Capture the cell that displays the provided text and extract its (x, y) central coordinate. 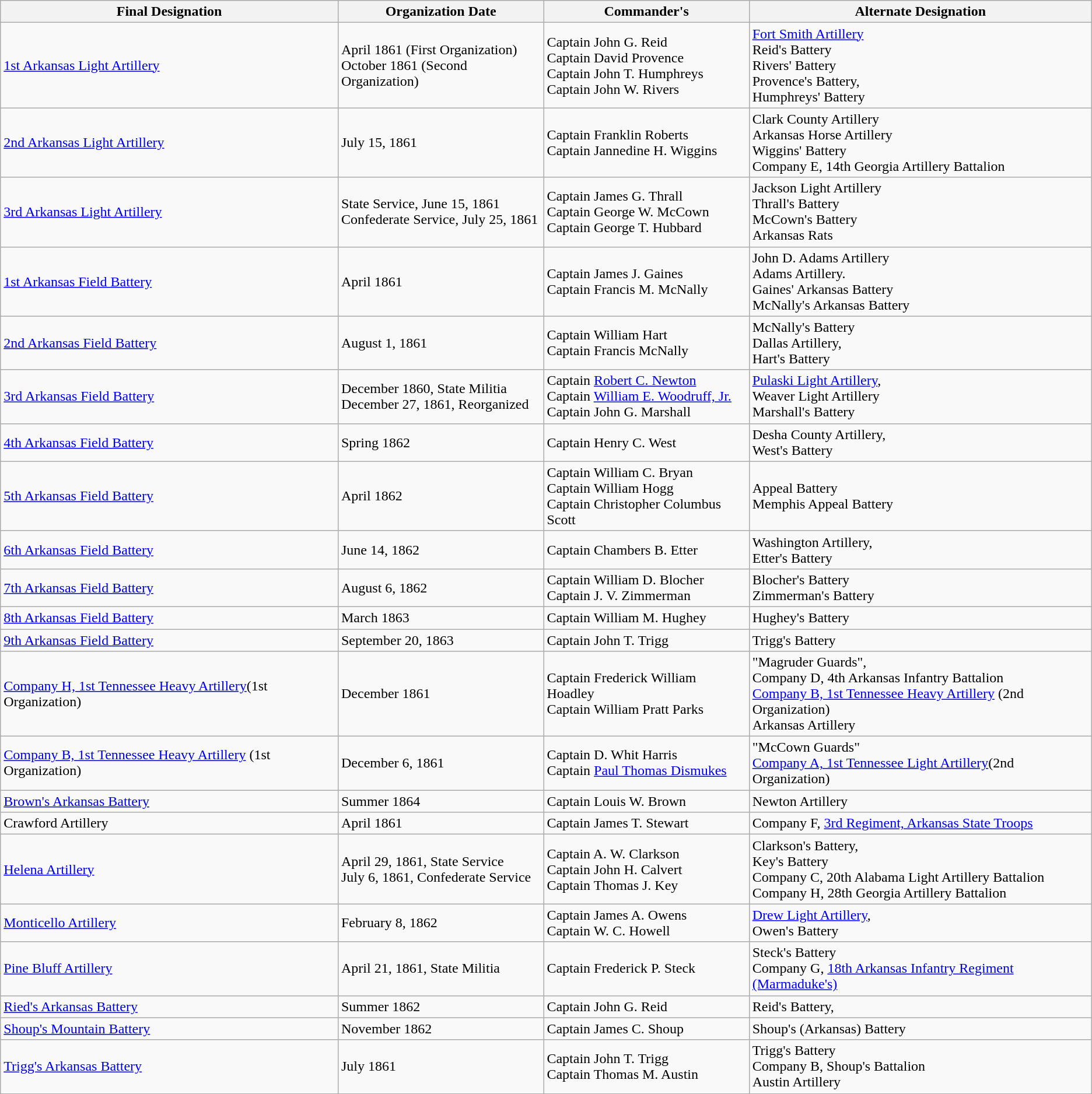
Clark County ArtilleryArkansas Horse ArtilleryWiggins' BatteryCompany E, 14th Georgia Artillery Battalion (921, 142)
Ried's Arkansas Battery (169, 1007)
Captain John G. ReidCaptain David ProvenceCaptain John T. HumphreysCaptain John W. Rivers (646, 65)
August 1, 1861 (440, 343)
Fort Smith ArtilleryReid's BatteryRivers' BatteryProvence's Battery,Humphreys' Battery (921, 65)
April 1862 (440, 496)
Alternate Designation (921, 12)
3rd Arkansas Field Battery (169, 397)
Captain William D. BlocherCaptain J. V. Zimmerman (646, 588)
Captain Frederick William HoadleyCaptain William Pratt Parks (646, 694)
Captain Frederick P. Steck (646, 969)
Pine Bluff Artillery (169, 969)
6th Arkansas Field Battery (169, 549)
Company B, 1st Tennessee Heavy Artillery (1st Organization) (169, 763)
Jackson Light ArtilleryThrall's BatteryMcCown's BatteryArkansas Rats (921, 212)
December 6, 1861 (440, 763)
Crawford Artillery (169, 823)
March 1863 (440, 618)
Washington Artillery,Etter's Battery (921, 549)
Captain John T. Trigg (646, 640)
8th Arkansas Field Battery (169, 618)
Newton Artillery (921, 801)
Monticello Artillery (169, 923)
Steck's BatteryCompany G, 18th Arkansas Infantry Regiment (Marmaduke's) (921, 969)
5th Arkansas Field Battery (169, 496)
Clarkson's Battery,Key's BatteryCompany C, 20th Alabama Light Artillery BattalionCompany H, 28th Georgia Artillery Battalion (921, 869)
Desha County Artillery,West's Battery (921, 442)
7th Arkansas Field Battery (169, 588)
Drew Light Artillery,Owen's Battery (921, 923)
November 1862 (440, 1029)
Blocher's BatteryZimmerman's Battery (921, 588)
Company F, 3rd Regiment, Arkansas State Troops (921, 823)
Captain Robert C. NewtonCaptain William E. Woodruff, Jr.Captain John G. Marshall (646, 397)
Captain James T. Stewart (646, 823)
Hughey's Battery (921, 618)
Trigg's BatteryCompany B, Shoup's BattalionAustin Artillery (921, 1067)
Company H, 1st Tennessee Heavy Artillery(1st Organization) (169, 694)
Captain Chambers B. Etter (646, 549)
John D. Adams ArtilleryAdams Artillery.Gaines' Arkansas BatteryMcNally's Arkansas Battery (921, 281)
State Service, June 15, 1861Confederate Service, July 25, 1861 (440, 212)
Captain William HartCaptain Francis McNally (646, 343)
Captain William C. BryanCaptain William HoggCaptain Christopher Columbus Scott (646, 496)
Captain William M. Hughey (646, 618)
Captain A. W. ClarksonCaptain John H. CalvertCaptain Thomas J. Key (646, 869)
June 14, 1862 (440, 549)
Summer 1862 (440, 1007)
August 6, 1862 (440, 588)
Reid's Battery, (921, 1007)
Shoup's (Arkansas) Battery (921, 1029)
Captain Franklin RobertsCaptain Jannedine H. Wiggins (646, 142)
2nd Arkansas Light Artillery (169, 142)
Shoup's Mountain Battery (169, 1029)
Summer 1864 (440, 801)
Appeal BatteryMemphis Appeal Battery (921, 496)
McNally's BatteryDallas Artillery,Hart's Battery (921, 343)
Spring 1862 (440, 442)
1st Arkansas Field Battery (169, 281)
April 1861 (First Organization)October 1861 (Second Organization) (440, 65)
Commander's (646, 12)
July 15, 1861 (440, 142)
April 29, 1861, State ServiceJuly 6, 1861, Confederate Service (440, 869)
July 1861 (440, 1067)
Captain John G. Reid (646, 1007)
4th Arkansas Field Battery (169, 442)
Captain James C. Shoup (646, 1029)
September 20, 1863 (440, 640)
December 1861 (440, 694)
February 8, 1862 (440, 923)
Trigg's Battery (921, 640)
9th Arkansas Field Battery (169, 640)
Trigg's Arkansas Battery (169, 1067)
Organization Date (440, 12)
Final Designation (169, 12)
Captain James A. OwensCaptain W. C. Howell (646, 923)
Pulaski Light Artillery,Weaver Light ArtilleryMarshall's Battery (921, 397)
2nd Arkansas Field Battery (169, 343)
Captain Louis W. Brown (646, 801)
Captain James G. ThrallCaptain George W. McCownCaptain George T. Hubbard (646, 212)
"McCown Guards" Company A, 1st Tennessee Light Artillery(2nd Organization) (921, 763)
Captain D. Whit HarrisCaptain Paul Thomas Dismukes (646, 763)
1st Arkansas Light Artillery (169, 65)
Brown's Arkansas Battery (169, 801)
Captain James J. GainesCaptain Francis M. McNally (646, 281)
Captain John T. TriggCaptain Thomas M. Austin (646, 1067)
Captain Henry C. West (646, 442)
3rd Arkansas Light Artillery (169, 212)
Helena Artillery (169, 869)
December 1860, State MilitiaDecember 27, 1861, Reorganized (440, 397)
April 21, 1861, State Militia (440, 969)
"Magruder Guards",Company D, 4th Arkansas Infantry BattalionCompany B, 1st Tennessee Heavy Artillery (2nd Organization)Arkansas Artillery (921, 694)
